Determine the (x, y) coordinate at the center of the cell enclosing the given text.  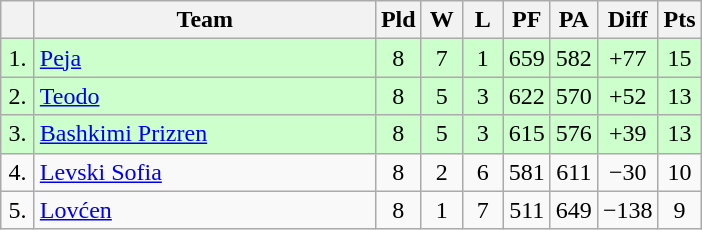
Bashkimi Prizren (204, 134)
+52 (628, 96)
+39 (628, 134)
511 (526, 210)
PF (526, 20)
Teodo (204, 96)
Lovćen (204, 210)
Pld (398, 20)
622 (526, 96)
9 (680, 210)
PA (574, 20)
582 (574, 58)
615 (526, 134)
576 (574, 134)
649 (574, 210)
6 (482, 172)
2 (442, 172)
W (442, 20)
Peja (204, 58)
Pts (680, 20)
10 (680, 172)
570 (574, 96)
659 (526, 58)
Levski Sofia (204, 172)
Team (204, 20)
Diff (628, 20)
5. (18, 210)
−138 (628, 210)
581 (526, 172)
15 (680, 58)
−30 (628, 172)
4. (18, 172)
+77 (628, 58)
3. (18, 134)
L (482, 20)
2. (18, 96)
611 (574, 172)
1. (18, 58)
